Pinpoint the cell where the given text exists, returning its (x, y) midpoint coordinate. 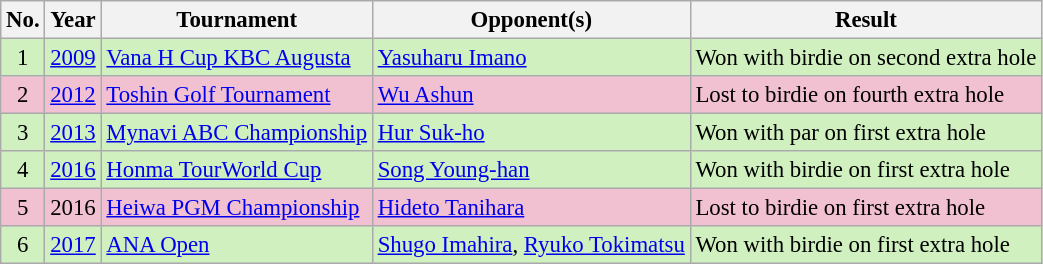
Hideto Tanihara (531, 208)
Lost to birdie on fourth extra hole (866, 95)
5 (23, 208)
Toshin Golf Tournament (236, 95)
1 (23, 58)
Song Young-han (531, 170)
2013 (73, 133)
Wu Ashun (531, 95)
4 (23, 170)
2009 (73, 58)
Tournament (236, 20)
Lost to birdie on first extra hole (866, 208)
6 (23, 245)
Year (73, 20)
Won with birdie on second extra hole (866, 58)
Yasuharu Imano (531, 58)
Result (866, 20)
Vana H Cup KBC Augusta (236, 58)
Heiwa PGM Championship (236, 208)
2 (23, 95)
Honma TourWorld Cup (236, 170)
Mynavi ABC Championship (236, 133)
Shugo Imahira, Ryuko Tokimatsu (531, 245)
2017 (73, 245)
Won with par on first extra hole (866, 133)
3 (23, 133)
2012 (73, 95)
Hur Suk-ho (531, 133)
No. (23, 20)
Opponent(s) (531, 20)
ANA Open (236, 245)
